Find where the given text appears and provide that cell's center as [x, y] coordinate. 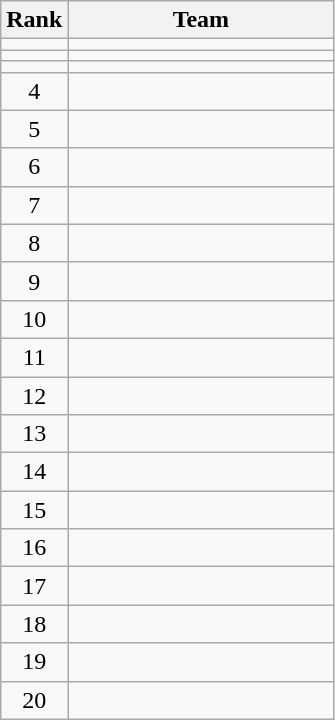
Team [201, 20]
20 [34, 700]
9 [34, 281]
11 [34, 357]
13 [34, 434]
12 [34, 395]
15 [34, 510]
8 [34, 243]
6 [34, 167]
10 [34, 319]
16 [34, 548]
Rank [34, 20]
14 [34, 472]
17 [34, 586]
7 [34, 205]
18 [34, 624]
19 [34, 662]
4 [34, 91]
5 [34, 129]
